Pinpoint the cell where the given text exists, returning its [X, Y] midpoint coordinate. 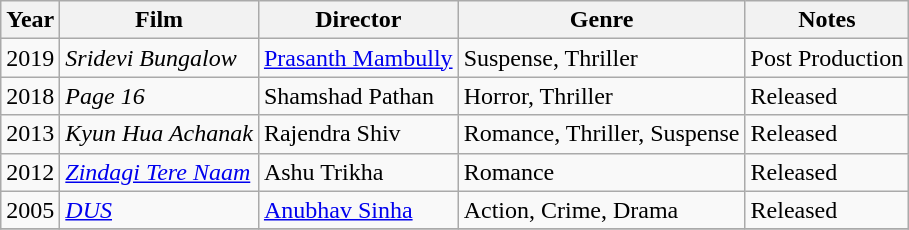
Page 16 [160, 96]
Anubhav Sinha [358, 210]
Suspense, Thriller [602, 58]
Shamshad Pathan [358, 96]
Romance [602, 172]
Zindagi Tere Naam [160, 172]
Romance, Thriller, Suspense [602, 134]
Kyun Hua Achanak [160, 134]
Ashu Trikha [358, 172]
Notes [827, 20]
Year [30, 20]
Film [160, 20]
2012 [30, 172]
Horror, Thriller [602, 96]
Director [358, 20]
2013 [30, 134]
Sridevi Bungalow [160, 58]
Genre [602, 20]
Prasanth Mambully [358, 58]
2005 [30, 210]
2018 [30, 96]
Action, Crime, Drama [602, 210]
2019 [30, 58]
Rajendra Shiv [358, 134]
DUS [160, 210]
Post Production [827, 58]
